Find where the given text appears and provide that cell's center as (x, y) coordinate. 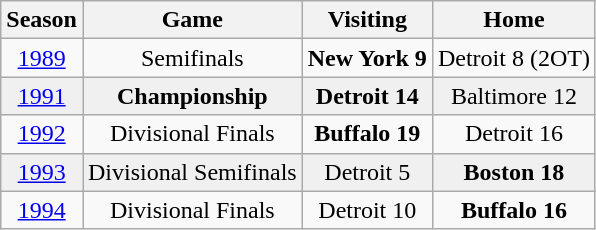
Divisional Semifinals (192, 172)
1992 (42, 134)
Game (192, 20)
1991 (42, 96)
Boston 18 (514, 172)
Season (42, 20)
1993 (42, 172)
1989 (42, 58)
Detroit 8 (2OT) (514, 58)
Detroit 10 (367, 210)
Baltimore 12 (514, 96)
Semifinals (192, 58)
Buffalo 16 (514, 210)
Detroit 16 (514, 134)
Championship (192, 96)
Home (514, 20)
Detroit 5 (367, 172)
Buffalo 19 (367, 134)
Detroit 14 (367, 96)
Visiting (367, 20)
New York 9 (367, 58)
1994 (42, 210)
